From the cell containing the given text, extract its center point as (x, y) coordinate. 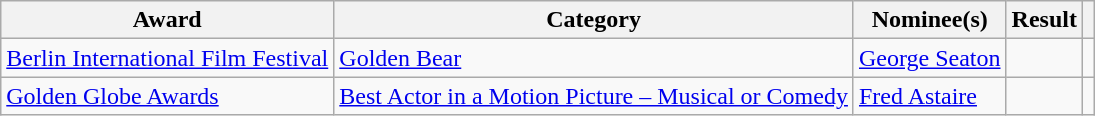
Best Actor in a Motion Picture – Musical or Comedy (594, 96)
Category (594, 20)
Golden Bear (594, 58)
Result (1044, 20)
Golden Globe Awards (168, 96)
Nominee(s) (930, 20)
Berlin International Film Festival (168, 58)
George Seaton (930, 58)
Award (168, 20)
Fred Astaire (930, 96)
